Search for the cell housing the specified text and yield its [X, Y] center coordinate. 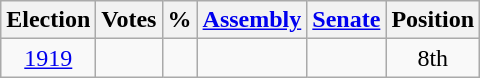
% [180, 20]
8th [433, 58]
1919 [48, 58]
Votes [129, 20]
Position [433, 20]
Election [48, 20]
Assembly [252, 20]
Senate [346, 20]
